Provide the (x, y) coordinate of the cell's center where the given text is located.  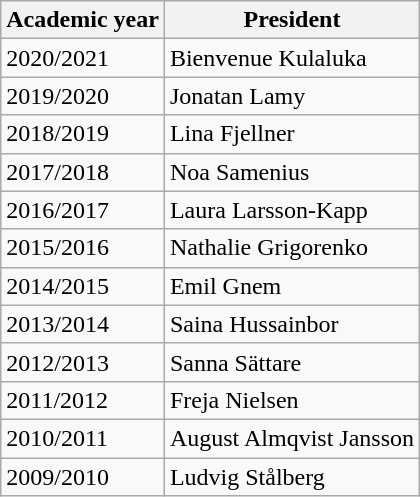
Saina Hussainbor (292, 324)
2016/2017 (83, 210)
2009/2010 (83, 477)
2015/2016 (83, 248)
Noa Samenius (292, 172)
2011/2012 (83, 400)
2012/2013 (83, 362)
2013/2014 (83, 324)
Lina Fjellner (292, 134)
Ludvig Stålberg (292, 477)
2010/2011 (83, 438)
2020/2021 (83, 58)
Sanna Sättare (292, 362)
August Almqvist Jansson (292, 438)
2018/2019 (83, 134)
2014/2015 (83, 286)
Jonatan Lamy (292, 96)
Emil Gnem (292, 286)
2017/2018 (83, 172)
Academic year (83, 20)
Bienvenue Kulaluka (292, 58)
2019/2020 (83, 96)
President (292, 20)
Nathalie Grigorenko (292, 248)
Freja Nielsen (292, 400)
Laura Larsson-Kapp (292, 210)
